For the text-containing cell, return its midpoint in (x, y) coordinate format. 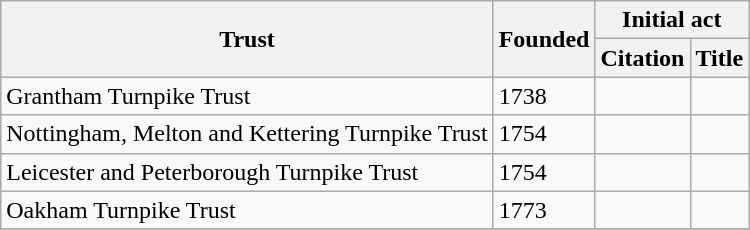
Oakham Turnpike Trust (247, 210)
Title (720, 58)
Leicester and Peterborough Turnpike Trust (247, 172)
Grantham Turnpike Trust (247, 96)
Founded (544, 39)
Citation (642, 58)
Nottingham, Melton and Kettering Turnpike Trust (247, 134)
1773 (544, 210)
Trust (247, 39)
1738 (544, 96)
Initial act (672, 20)
